Return the [x, y] coordinate for the center point of the cell that contains the specified text.  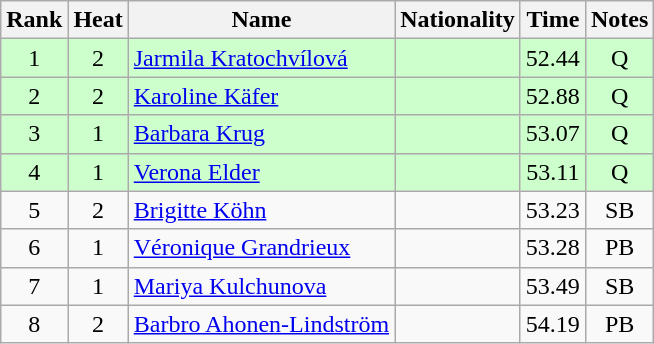
Verona Elder [261, 172]
52.88 [552, 96]
53.11 [552, 172]
4 [34, 172]
Jarmila Kratochvílová [261, 58]
Véronique Grandrieux [261, 248]
7 [34, 286]
52.44 [552, 58]
Mariya Kulchunova [261, 286]
53.49 [552, 286]
53.23 [552, 210]
53.28 [552, 248]
Barbro Ahonen-Lindström [261, 324]
Karoline Käfer [261, 96]
6 [34, 248]
53.07 [552, 134]
Name [261, 20]
3 [34, 134]
Notes [619, 20]
54.19 [552, 324]
Rank [34, 20]
Heat [98, 20]
Barbara Krug [261, 134]
Nationality [458, 20]
8 [34, 324]
Brigitte Köhn [261, 210]
Time [552, 20]
5 [34, 210]
